Capture the cell that displays the provided text and extract its (x, y) central coordinate. 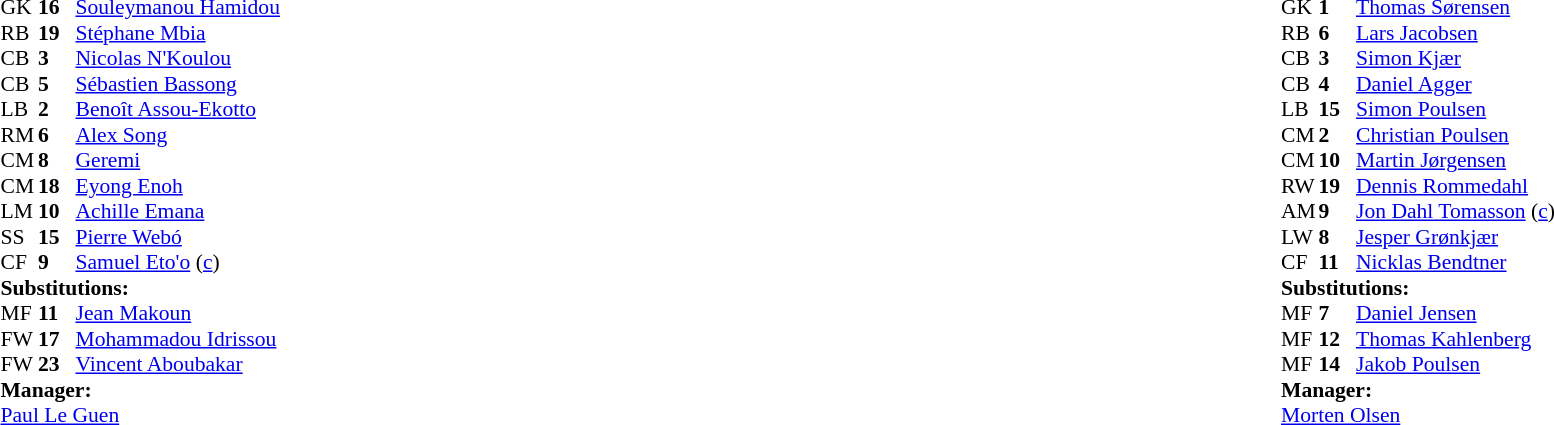
17 (57, 339)
LW (1300, 237)
Samuel Eto'o (c) (178, 263)
Substitutions: (140, 288)
Nicolas N'Koulou (178, 59)
23 (57, 365)
AM (1300, 211)
Pierre Webó (178, 237)
Manager: (140, 390)
SS (19, 237)
Eyong Enoh (178, 186)
4 (1338, 84)
Geremi (178, 161)
LM (19, 211)
14 (1338, 365)
5 (57, 84)
18 (57, 186)
Mohammadou Idrissou (178, 339)
Vincent Aboubakar (178, 365)
12 (1338, 339)
Sébastien Bassong (178, 84)
Stéphane Mbia (178, 33)
Benoît Assou-Ekotto (178, 109)
RW (1300, 186)
Jean Makoun (178, 313)
RM (19, 135)
Alex Song (178, 135)
Achille Emana (178, 211)
7 (1338, 313)
